Extract the (x, y) coordinate from the center of the cell holding the provided text.  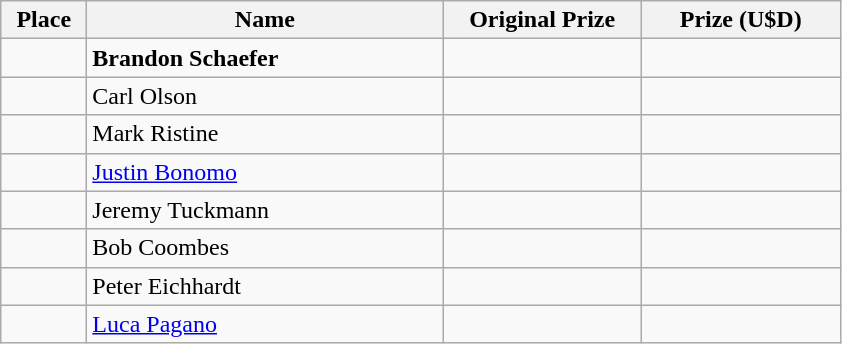
Carl Olson (265, 96)
Peter Eichhardt (265, 286)
Name (265, 20)
Original Prize (542, 20)
Mark Ristine (265, 134)
Jeremy Tuckmann (265, 210)
Prize (U$D) (740, 20)
Justin Bonomo (265, 172)
Luca Pagano (265, 324)
Brandon Schaefer (265, 58)
Place (44, 20)
Bob Coombes (265, 248)
